Capture the cell that displays the provided text and extract its (X, Y) central coordinate. 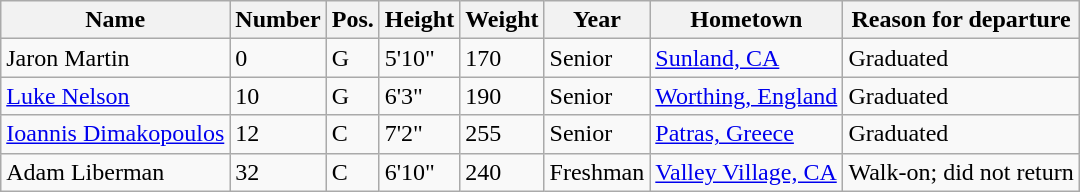
Jaron Martin (116, 58)
10 (278, 96)
0 (278, 58)
Worthing, England (746, 96)
Reason for departure (961, 20)
Ioannis Dimakopoulos (116, 134)
Pos. (352, 20)
Number (278, 20)
Freshman (597, 172)
Height (419, 20)
Patras, Greece (746, 134)
170 (502, 58)
190 (502, 96)
Hometown (746, 20)
5'10" (419, 58)
Sunland, CA (746, 58)
Name (116, 20)
Walk-on; did not return (961, 172)
255 (502, 134)
6'3" (419, 96)
240 (502, 172)
Luke Nelson (116, 96)
32 (278, 172)
6'10" (419, 172)
7'2" (419, 134)
Year (597, 20)
Valley Village, CA (746, 172)
Weight (502, 20)
12 (278, 134)
Adam Liberman (116, 172)
